Scan for the cell matching the given text and deliver its (X, Y) coordinate at center. 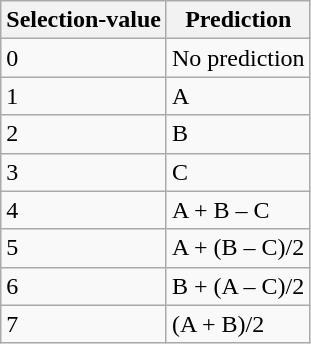
Prediction (238, 20)
5 (84, 248)
0 (84, 58)
A (238, 96)
A + (B – C)/2 (238, 248)
6 (84, 286)
A + B – C (238, 210)
3 (84, 172)
2 (84, 134)
(A + B)/2 (238, 324)
1 (84, 96)
No prediction (238, 58)
B (238, 134)
B + (A – C)/2 (238, 286)
4 (84, 210)
7 (84, 324)
Selection-value (84, 20)
C (238, 172)
